Detect which cell encompasses the target text, then output its [x, y] center coordinate. 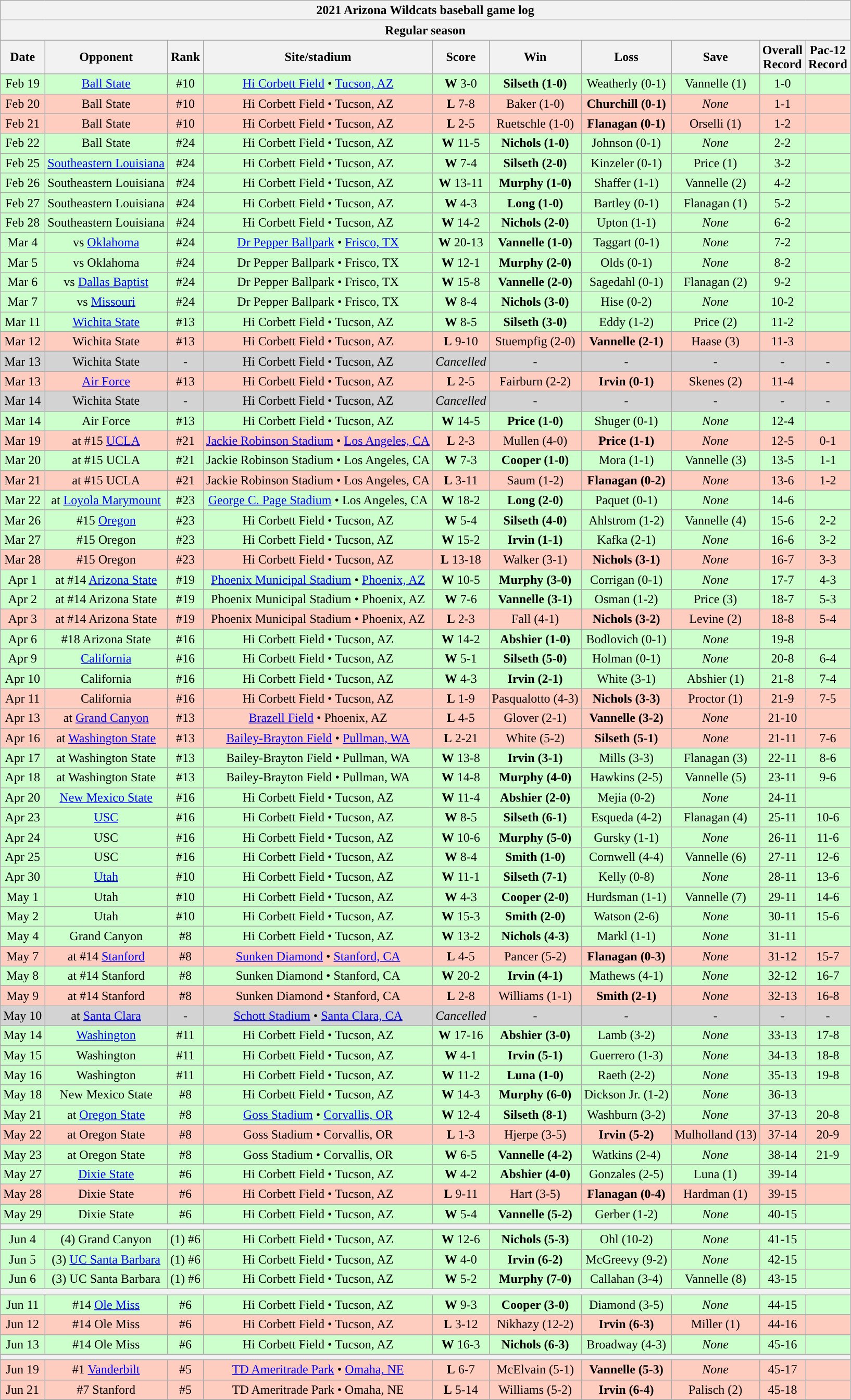
Murphy (4-0) [535, 778]
Irvin (5-2) [626, 1134]
Irvin (2-1) [535, 679]
(4) Grand Canyon [106, 1240]
Shaffer (1-1) [626, 183]
May 15 [23, 1055]
L 6-7 [461, 1370]
Vannelle (2) [716, 183]
Luna (1) [716, 1174]
Murphy (3-0) [535, 580]
Watkins (2-4) [626, 1154]
Guerrero (1-3) [626, 1055]
L 2-21 [461, 738]
Mar 28 [23, 559]
W 4-1 [461, 1055]
39-14 [782, 1174]
W 4-2 [461, 1174]
Apr 10 [23, 679]
Apr 9 [23, 659]
Vannelle (3-2) [626, 718]
12-4 [782, 421]
Glover (2-1) [535, 718]
Jun 11 [23, 1305]
OverallRecord [782, 57]
6-4 [828, 659]
Diamond (3-5) [626, 1305]
Nikhazy (12-2) [535, 1324]
W 13-2 [461, 936]
21-11 [782, 738]
Feb 27 [23, 203]
36-13 [782, 1095]
Nichols (3-2) [626, 619]
Haase (3) [716, 342]
Pac-12Record [828, 57]
May 27 [23, 1174]
5-3 [828, 599]
Skenes (2) [716, 381]
Taggart (0-1) [626, 242]
Flanagan (2) [716, 282]
Palisch (2) [716, 1390]
Apr 3 [23, 619]
30-11 [782, 917]
Corrigan (0-1) [626, 580]
Eddy (1-2) [626, 322]
35-13 [782, 1075]
Irvin (4-1) [535, 976]
Cooper (3-0) [535, 1305]
Jun 13 [23, 1344]
Grand Canyon [106, 936]
Abshier (1-0) [535, 639]
Nichols (6-3) [535, 1344]
W 7-4 [461, 163]
Broadway (4-3) [626, 1344]
May 21 [23, 1115]
16-6 [782, 540]
Orselli (1) [716, 123]
Abshier (2-0) [535, 797]
W 14-5 [461, 421]
11-4 [782, 381]
Vannelle (5) [716, 778]
Baker (1-0) [535, 104]
Irvin (6-3) [626, 1324]
Smith (1-0) [535, 857]
Price (2) [716, 322]
Feb 26 [23, 183]
Loss [626, 57]
45-18 [782, 1390]
10-2 [782, 302]
Flanagan (0-4) [626, 1194]
Fairburn (2-2) [535, 381]
W 6-5 [461, 1154]
38-14 [782, 1154]
Callahan (3-4) [626, 1279]
Nichols (3-1) [626, 559]
Save [716, 57]
White (5-2) [535, 738]
Schott Stadium • Santa Clara, CA [318, 1016]
Score [461, 57]
6-2 [782, 222]
Cooper (1-0) [535, 460]
Flanagan (3) [716, 758]
Apr 6 [23, 639]
Vannelle (3) [716, 460]
W 11-5 [461, 143]
Price (1-0) [535, 421]
Hart (3-5) [535, 1194]
Feb 25 [23, 163]
Apr 17 [23, 758]
W 15-8 [461, 282]
Stuempfig (2-0) [535, 342]
45-17 [782, 1370]
Hawkins (2-5) [626, 778]
Silseth (8-1) [535, 1115]
Ruetschle (1-0) [535, 123]
Gursky (1-1) [626, 837]
May 29 [23, 1214]
Hurdsman (1-1) [626, 896]
Pancer (5-2) [535, 956]
Nichols (5-3) [535, 1240]
Smith (2-1) [626, 996]
10-6 [828, 817]
Jun 19 [23, 1370]
28-11 [782, 877]
Irvin (6-4) [626, 1390]
16-8 [828, 996]
Bartley (0-1) [626, 203]
L 3-12 [461, 1324]
Apr 16 [23, 738]
W 7-3 [461, 460]
Apr 2 [23, 599]
Brazell Field • Phoenix, AZ [318, 718]
Levine (2) [716, 619]
27-11 [782, 857]
23-11 [782, 778]
Weatherly (0-1) [626, 84]
at Santa Clara [106, 1016]
vs Dallas Baptist [106, 282]
Miller (1) [716, 1324]
Cornwell (4-4) [626, 857]
Abshier (4-0) [535, 1174]
Raeth (2-2) [626, 1075]
Price (1-1) [626, 441]
Gonzales (2-5) [626, 1174]
W 4-0 [461, 1259]
Dickson Jr. (1-2) [626, 1095]
L 9-11 [461, 1194]
Site/stadium [318, 57]
Mar 21 [23, 480]
McGreevy (9-2) [626, 1259]
5-4 [828, 619]
Mar 12 [23, 342]
May 1 [23, 896]
Nichols (3-3) [626, 698]
Nichols (1-0) [535, 143]
May 2 [23, 917]
5-2 [782, 203]
22-11 [782, 758]
W 14-8 [461, 778]
L 1-3 [461, 1134]
Lamb (3-2) [626, 1035]
17-8 [828, 1035]
May 10 [23, 1016]
37-13 [782, 1115]
W 11-4 [461, 797]
Silseth (5-0) [535, 659]
7-2 [782, 242]
Murphy (2-0) [535, 262]
Jun 12 [23, 1324]
42-15 [782, 1259]
8-6 [828, 758]
W 3-0 [461, 84]
Olds (0-1) [626, 262]
Silseth (3-0) [535, 322]
Mar 20 [23, 460]
W 13-8 [461, 758]
Vannelle (3-1) [535, 599]
Abshier (1) [716, 679]
Mulholland (13) [716, 1134]
May 4 [23, 936]
Gerber (1-2) [626, 1214]
#7 Stanford [106, 1390]
May 16 [23, 1075]
L 2-8 [461, 996]
4-2 [782, 183]
Vannelle (5-3) [626, 1370]
White (3-1) [626, 679]
May 9 [23, 996]
Nichols (4-3) [535, 936]
Long (2-0) [535, 500]
L 3-11 [461, 480]
#18 Arizona State [106, 639]
May 7 [23, 956]
Nichols (2-0) [535, 222]
9-6 [828, 778]
Vannelle (2-1) [626, 342]
Walker (3-1) [535, 559]
Sagedahl (0-1) [626, 282]
34-13 [782, 1055]
13-5 [782, 460]
at Grand Canyon [106, 718]
Mejia (0-2) [626, 797]
Mar 6 [23, 282]
11-3 [782, 342]
May 28 [23, 1194]
L 5-14 [461, 1390]
Jun 5 [23, 1259]
W 5-1 [461, 659]
Mar 4 [23, 242]
Williams (5-2) [535, 1390]
Irvin (5-1) [535, 1055]
Jun 21 [23, 1390]
Apr 23 [23, 817]
Irvin (6-2) [535, 1259]
43-15 [782, 1279]
Price (3) [716, 599]
W 16-3 [461, 1344]
12-6 [828, 857]
Flanagan (0-3) [626, 956]
McElvain (5-1) [535, 1370]
Murphy (5-0) [535, 837]
Proctor (1) [716, 698]
L 9-10 [461, 342]
18-7 [782, 599]
Watson (2-6) [626, 917]
21-10 [782, 718]
31-11 [782, 936]
Luna (1-0) [535, 1075]
Upton (1-1) [626, 222]
31-12 [782, 956]
Silseth (1-0) [535, 84]
Date [23, 57]
Saum (1-2) [535, 480]
4-3 [828, 580]
W 12-4 [461, 1115]
Feb 21 [23, 123]
vs Missouri [106, 302]
Churchill (0-1) [626, 104]
W 17-16 [461, 1035]
Irvin (0-1) [626, 381]
Nichols (3-0) [535, 302]
Vannelle (1) [716, 84]
Ahlstrom (1-2) [626, 520]
Markl (1-1) [626, 936]
Opponent [106, 57]
Apr 20 [23, 797]
W 11-2 [461, 1075]
26-11 [782, 837]
Mar 11 [23, 322]
Shuger (0-1) [626, 421]
Silseth (4-0) [535, 520]
George C. Page Stadium • Los Angeles, CA [318, 500]
Silseth (5-1) [626, 738]
Price (1) [716, 163]
W 14-3 [461, 1095]
Jun 4 [23, 1240]
Mills (3-3) [626, 758]
W 13-11 [461, 183]
May 23 [23, 1154]
W 12-6 [461, 1240]
Regular season [425, 30]
Osman (1-2) [626, 599]
W 10-5 [461, 580]
L 13-18 [461, 559]
Apr 18 [23, 778]
7-4 [828, 679]
Vannelle (5-2) [535, 1214]
Fall (4-1) [535, 619]
17-7 [782, 580]
Flanagan (0-2) [626, 480]
45-16 [782, 1344]
Vannelle (1-0) [535, 242]
32-13 [782, 996]
Irvin (3-1) [535, 758]
Mullen (4-0) [535, 441]
41-15 [782, 1240]
Apr 1 [23, 580]
Irvin (1-1) [535, 540]
Mar 5 [23, 262]
Mathews (4-1) [626, 976]
Holman (0-1) [626, 659]
Mar 27 [23, 540]
W 15-3 [461, 917]
Silseth (7-1) [535, 877]
Vannelle (4-2) [535, 1154]
#1 Vanderbilt [106, 1370]
33-13 [782, 1035]
Paquet (0-1) [626, 500]
Vannelle (6) [716, 857]
Flanagan (4) [716, 817]
7-6 [828, 738]
Murphy (1-0) [535, 183]
44-16 [782, 1324]
Kafka (2-1) [626, 540]
Vannelle (4) [716, 520]
W 20-2 [461, 976]
7-5 [828, 698]
Apr 11 [23, 698]
25-11 [782, 817]
Cooper (2-0) [535, 896]
Pasqualotto (4-3) [535, 698]
Mar 19 [23, 441]
May 14 [23, 1035]
Apr 13 [23, 718]
0-1 [828, 441]
Murphy (7-0) [535, 1279]
Vannelle (8) [716, 1279]
Apr 30 [23, 877]
Flanagan (1) [716, 203]
9-2 [782, 282]
at Loyola Marymount [106, 500]
Hardman (1) [716, 1194]
39-15 [782, 1194]
Long (1-0) [535, 203]
44-15 [782, 1305]
May 18 [23, 1095]
Murphy (6-0) [535, 1095]
1-0 [782, 84]
W 11-1 [461, 877]
Williams (1-1) [535, 996]
W 5-2 [461, 1279]
W 12-1 [461, 262]
W 10-6 [461, 837]
21-8 [782, 679]
Vannelle (2-0) [535, 282]
24-11 [782, 797]
11-2 [782, 322]
Kinzeler (0-1) [626, 163]
Apr 24 [23, 837]
Abshier (3-0) [535, 1035]
20-9 [828, 1134]
Kelly (0-8) [626, 877]
Ohl (10-2) [626, 1240]
W 20-13 [461, 242]
May 8 [23, 976]
Feb 20 [23, 104]
3-3 [828, 559]
Rank [185, 57]
Silseth (6-1) [535, 817]
Mar 26 [23, 520]
Feb 22 [23, 143]
2021 Arizona Wildcats baseball game log [425, 10]
Mar 7 [23, 302]
Mora (1-1) [626, 460]
May 22 [23, 1134]
Silseth (2-0) [535, 163]
Feb 19 [23, 84]
Feb 28 [23, 222]
Esqueda (4-2) [626, 817]
Jun 6 [23, 1279]
Apr 25 [23, 857]
Bodlovich (0-1) [626, 639]
W 7-6 [461, 599]
Washburn (3-2) [626, 1115]
15-7 [828, 956]
Vannelle (7) [716, 896]
Win [535, 57]
32-12 [782, 976]
Smith (2-0) [535, 917]
W 9-3 [461, 1305]
12-5 [782, 441]
Hise (0-2) [626, 302]
37-14 [782, 1134]
Hjerpe (3-5) [535, 1134]
8-2 [782, 262]
L 7-8 [461, 104]
Johnson (0-1) [626, 143]
40-15 [782, 1214]
29-11 [782, 896]
W 18-2 [461, 500]
11-6 [828, 837]
L 1-9 [461, 698]
Flanagan (0-1) [626, 123]
W 15-2 [461, 540]
Mar 22 [23, 500]
